Pinpoint the cell where the given text exists, returning its [x, y] midpoint coordinate. 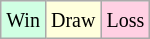
Draw [72, 20]
Win [24, 20]
Loss [126, 20]
